Detect which cell encompasses the target text, then output its (X, Y) center coordinate. 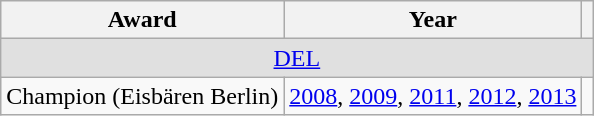
Champion (Eisbären Berlin) (142, 96)
Award (142, 20)
2008, 2009, 2011, 2012, 2013 (433, 96)
DEL (297, 58)
Year (433, 20)
